Detect which cell encompasses the target text, then output its (X, Y) center coordinate. 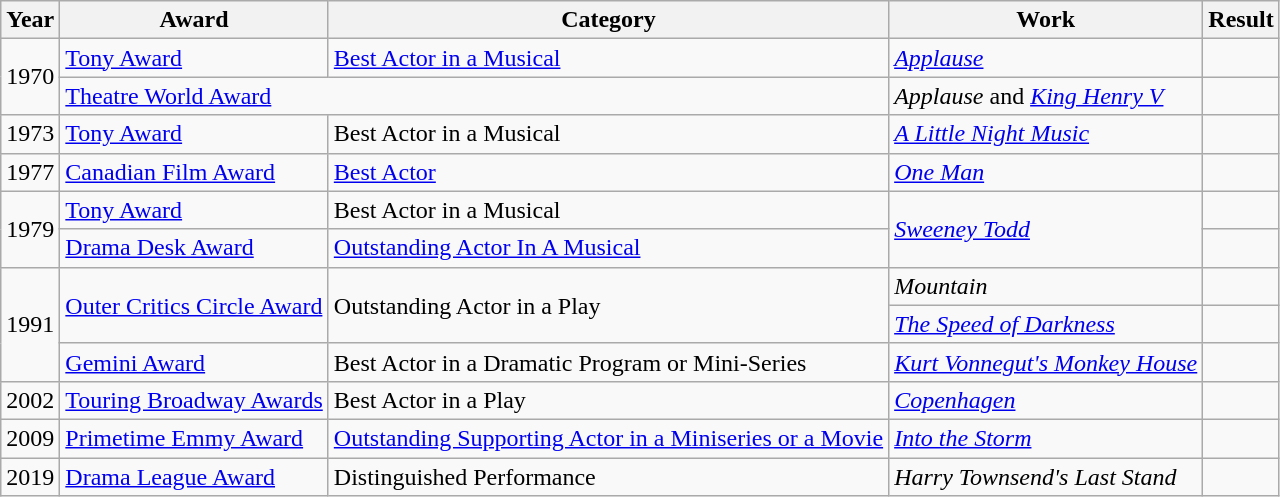
Kurt Vonnegut's Monkey House (1046, 362)
Canadian Film Award (194, 172)
Year (30, 20)
1977 (30, 172)
Best Actor in a Play (608, 400)
One Man (1046, 172)
2019 (30, 477)
1991 (30, 324)
Applause and King Henry V (1046, 96)
1973 (30, 134)
Primetime Emmy Award (194, 438)
Outstanding Supporting Actor in a Miniseries or a Movie (608, 438)
Theatre World Award (474, 96)
Touring Broadway Awards (194, 400)
Sweeney Todd (1046, 229)
The Speed of Darkness (1046, 324)
Gemini Award (194, 362)
Distinguished Performance (608, 477)
Work (1046, 20)
2002 (30, 400)
2009 (30, 438)
Best Actor in a Dramatic Program or Mini-Series (608, 362)
Category (608, 20)
Outstanding Actor In A Musical (608, 248)
Result (1241, 20)
A Little Night Music (1046, 134)
Award (194, 20)
Into the Storm (1046, 438)
Copenhagen (1046, 400)
Applause (1046, 58)
Drama Desk Award (194, 248)
Outer Critics Circle Award (194, 305)
Best Actor (608, 172)
1979 (30, 229)
Mountain (1046, 286)
Harry Townsend's Last Stand (1046, 477)
1970 (30, 77)
Outstanding Actor in a Play (608, 305)
Drama League Award (194, 477)
